From the cell containing the given text, extract its center point as (x, y) coordinate. 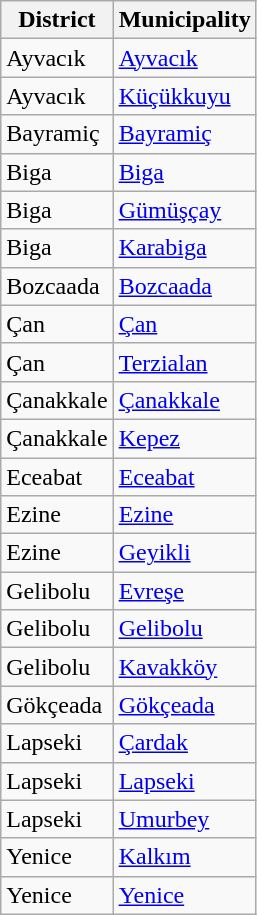
Kalkım (184, 857)
Geyikli (184, 553)
Karabiga (184, 248)
Municipality (184, 20)
Küçükkuyu (184, 96)
Umurbey (184, 819)
Kepez (184, 438)
Çardak (184, 743)
Kavakköy (184, 667)
Gümüşçay (184, 210)
Evreşe (184, 591)
Terzialan (184, 362)
District (57, 20)
